Determine the [X, Y] coordinate at the center of the cell enclosing the given text.  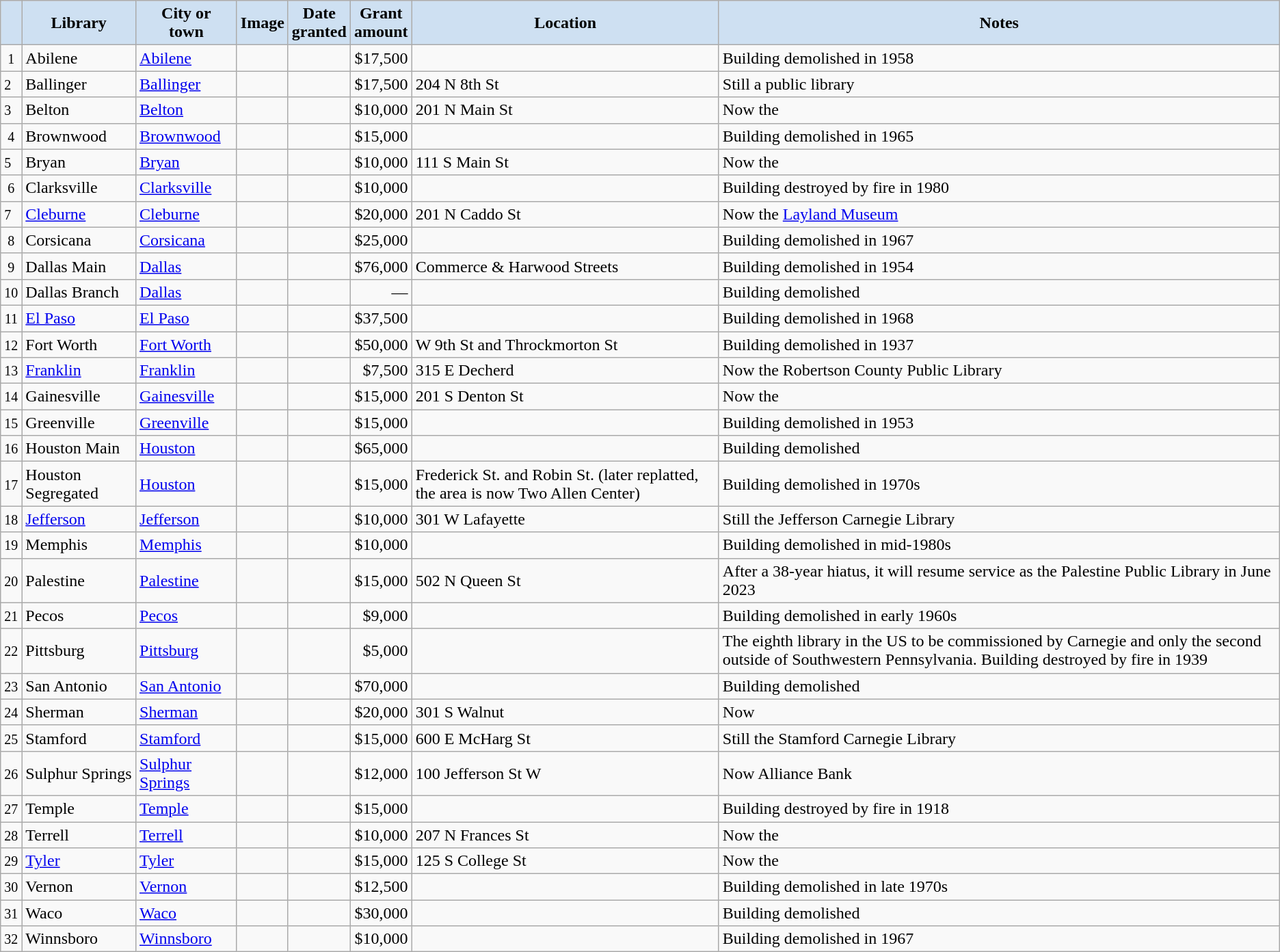
5 [11, 162]
502 N Queen St [565, 580]
$50,000 [381, 344]
Now the Layland Museum [999, 214]
City ortown [187, 23]
201 S Denton St [565, 397]
23 [11, 686]
Library [79, 23]
201 N Main St [565, 110]
12 [11, 344]
600 E McHarg St [565, 738]
Building demolished in 1954 [999, 266]
28 [11, 835]
17 [11, 484]
Notes [999, 23]
Building demolished in 1937 [999, 344]
Still the Stamford Carnegie Library [999, 738]
15 [11, 423]
315 E Decherd [565, 371]
31 [11, 913]
Building demolished in 1953 [999, 423]
— [381, 292]
16 [11, 449]
Building demolished in late 1970s [999, 887]
32 [11, 939]
$25,000 [381, 240]
26 [11, 773]
Houston Main [79, 449]
1 [11, 58]
Frederick St. and Robin St. (later replatted, the area is now Two Allen Center) [565, 484]
18 [11, 519]
Building destroyed by fire in 1980 [999, 188]
24 [11, 712]
2 [11, 84]
$7,500 [381, 371]
Building demolished in early 1960s [999, 616]
3 [11, 110]
27 [11, 808]
Dategranted [319, 23]
Dallas Main [79, 266]
21 [11, 616]
9 [11, 266]
22 [11, 651]
Building demolished in 1970s [999, 484]
301 S Walnut [565, 712]
201 N Caddo St [565, 214]
19 [11, 545]
Still the Jefferson Carnegie Library [999, 519]
14 [11, 397]
204 N 8th St [565, 84]
$30,000 [381, 913]
30 [11, 887]
7 [11, 214]
13 [11, 371]
$12,500 [381, 887]
$9,000 [381, 616]
Now the Robertson County Public Library [999, 371]
Now [999, 712]
Building demolished in 1968 [999, 318]
$70,000 [381, 686]
$5,000 [381, 651]
Location [565, 23]
25 [11, 738]
4 [11, 136]
Building destroyed by fire in 1918 [999, 808]
125 S College St [565, 861]
Commerce & Harwood Streets [565, 266]
100 Jefferson St W [565, 773]
29 [11, 861]
$37,500 [381, 318]
Building demolished in 1965 [999, 136]
Grantamount [381, 23]
207 N Frances St [565, 835]
Building demolished in 1958 [999, 58]
$65,000 [381, 449]
Building demolished in mid-1980s [999, 545]
W 9th St and Throckmorton St [565, 344]
10 [11, 292]
8 [11, 240]
$12,000 [381, 773]
6 [11, 188]
111 S Main St [565, 162]
Now Alliance Bank [999, 773]
20 [11, 580]
Dallas Branch [79, 292]
After a 38-year hiatus, it will resume service as the Palestine Public Library in June 2023 [999, 580]
Houston Segregated [79, 484]
$76,000 [381, 266]
301 W Lafayette [565, 519]
11 [11, 318]
Still a public library [999, 84]
Image [263, 23]
